Return (x, y) of the center of cell containing provided text 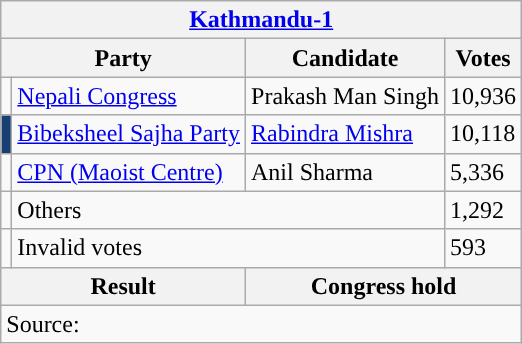
Others (228, 210)
Party (124, 58)
CPN (Maoist Centre) (129, 172)
5,336 (484, 172)
Anil Sharma (346, 172)
Congress hold (384, 286)
Prakash Man Singh (346, 96)
1,292 (484, 210)
Bibeksheel Sajha Party (129, 134)
Votes (484, 58)
Result (124, 286)
Kathmandu-1 (262, 20)
Rabindra Mishra (346, 134)
593 (484, 248)
Source: (262, 324)
Invalid votes (228, 248)
10,118 (484, 134)
10,936 (484, 96)
Candidate (346, 58)
Nepali Congress (129, 96)
